From the cell containing the given text, extract its center point as [x, y] coordinate. 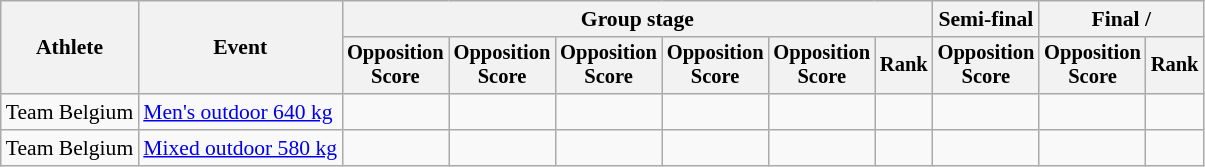
Semi-final [986, 19]
Final / [1121, 19]
Men's outdoor 640 kg [240, 112]
Mixed outdoor 580 kg [240, 148]
Event [240, 48]
Group stage [638, 19]
Athlete [70, 48]
